Provide the (x, y) coordinate of the cell's center where the given text is located.  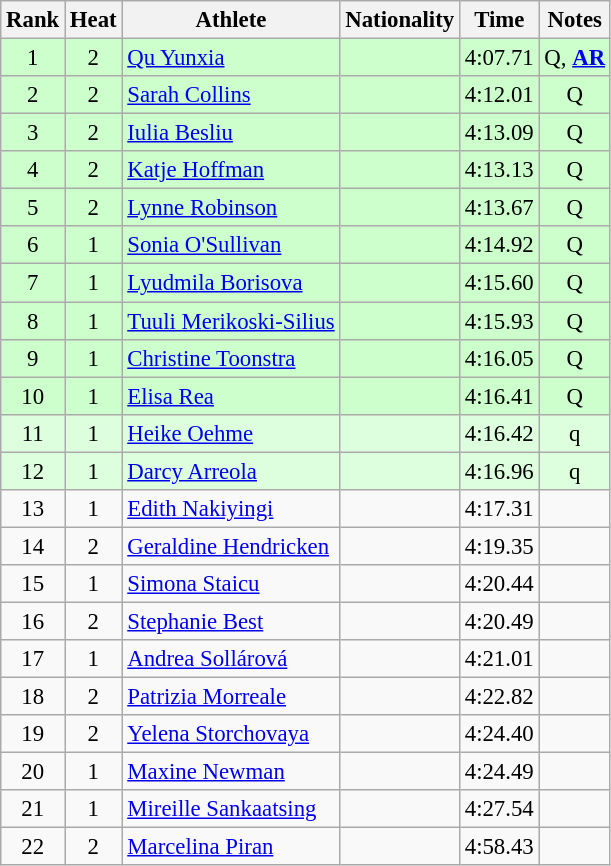
Heat (94, 20)
Geraldine Hendricken (231, 546)
4:24.49 (499, 772)
Heike Oehme (231, 433)
10 (33, 396)
Q, AR (574, 58)
4:16.96 (499, 471)
Edith Nakiyingi (231, 509)
4:12.01 (499, 95)
Sonia O'Sullivan (231, 245)
14 (33, 546)
4:07.71 (499, 58)
Simona Staicu (231, 584)
5 (33, 208)
Stephanie Best (231, 621)
11 (33, 433)
15 (33, 584)
Yelena Storchovaya (231, 734)
Katje Hoffman (231, 170)
6 (33, 245)
Nationality (400, 20)
13 (33, 509)
Patrizia Morreale (231, 697)
Maxine Newman (231, 772)
4:17.31 (499, 509)
22 (33, 847)
16 (33, 621)
17 (33, 659)
4:22.82 (499, 697)
4:16.42 (499, 433)
9 (33, 358)
Tuuli Merikoski-Silius (231, 321)
4:24.40 (499, 734)
4:27.54 (499, 809)
4:20.49 (499, 621)
20 (33, 772)
4:14.92 (499, 245)
8 (33, 321)
4:13.67 (499, 208)
Rank (33, 20)
Iulia Besliu (231, 133)
Andrea Sollárová (231, 659)
Marcelina Piran (231, 847)
4:21.01 (499, 659)
Athlete (231, 20)
4 (33, 170)
4:15.60 (499, 283)
3 (33, 133)
4:16.05 (499, 358)
4:16.41 (499, 396)
Darcy Arreola (231, 471)
Christine Toonstra (231, 358)
Notes (574, 20)
4:15.93 (499, 321)
19 (33, 734)
Qu Yunxia (231, 58)
12 (33, 471)
Elisa Rea (231, 396)
4:20.44 (499, 584)
Time (499, 20)
7 (33, 283)
4:58.43 (499, 847)
Mireille Sankaatsing (231, 809)
4:13.09 (499, 133)
Lyudmila Borisova (231, 283)
Lynne Robinson (231, 208)
4:13.13 (499, 170)
18 (33, 697)
4:19.35 (499, 546)
21 (33, 809)
Sarah Collins (231, 95)
